Return [X, Y] of the center of cell containing provided text 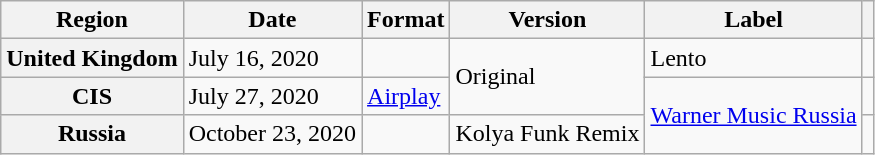
Version [548, 20]
October 23, 2020 [272, 134]
Warner Music Russia [754, 115]
Region [92, 20]
Original [548, 77]
Russia [92, 134]
Airplay [406, 96]
Kolya Funk Remix [548, 134]
July 27, 2020 [272, 96]
United Kingdom [92, 58]
Format [406, 20]
Date [272, 20]
July 16, 2020 [272, 58]
CIS [92, 96]
Label [754, 20]
Lento [754, 58]
